Return the (X, Y) coordinate for the center point of the cell that contains the specified text.  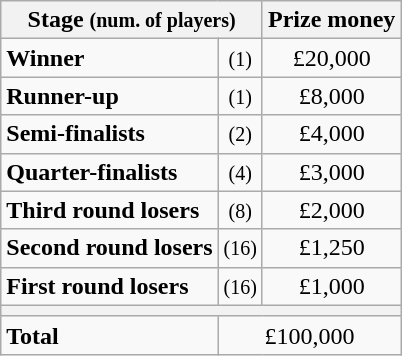
(8) (240, 210)
Third round losers (110, 210)
Second round losers (110, 248)
£4,000 (331, 134)
£8,000 (331, 96)
£20,000 (331, 58)
Semi-finalists (110, 134)
£1,000 (331, 286)
£1,250 (331, 248)
Quarter-finalists (110, 172)
Prize money (331, 20)
Stage (num. of players) (132, 20)
(4) (240, 172)
Total (110, 335)
Winner (110, 58)
£3,000 (331, 172)
£2,000 (331, 210)
First round losers (110, 286)
Runner-up (110, 96)
(2) (240, 134)
£100,000 (310, 335)
